Return the (X, Y) coordinate for the center point of the cell that contains the specified text.  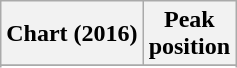
Chart (2016) (72, 34)
Peakposition (189, 34)
